Capture the cell that displays the provided text and extract its (X, Y) central coordinate. 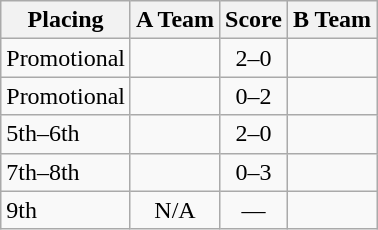
7th–8th (66, 172)
Placing (66, 20)
Score (254, 20)
5th–6th (66, 134)
9th (66, 210)
— (254, 210)
B Team (332, 20)
A Team (174, 20)
N/A (174, 210)
0–3 (254, 172)
0–2 (254, 96)
